Determine the [x, y] coordinate at the center of the cell enclosing the given text.  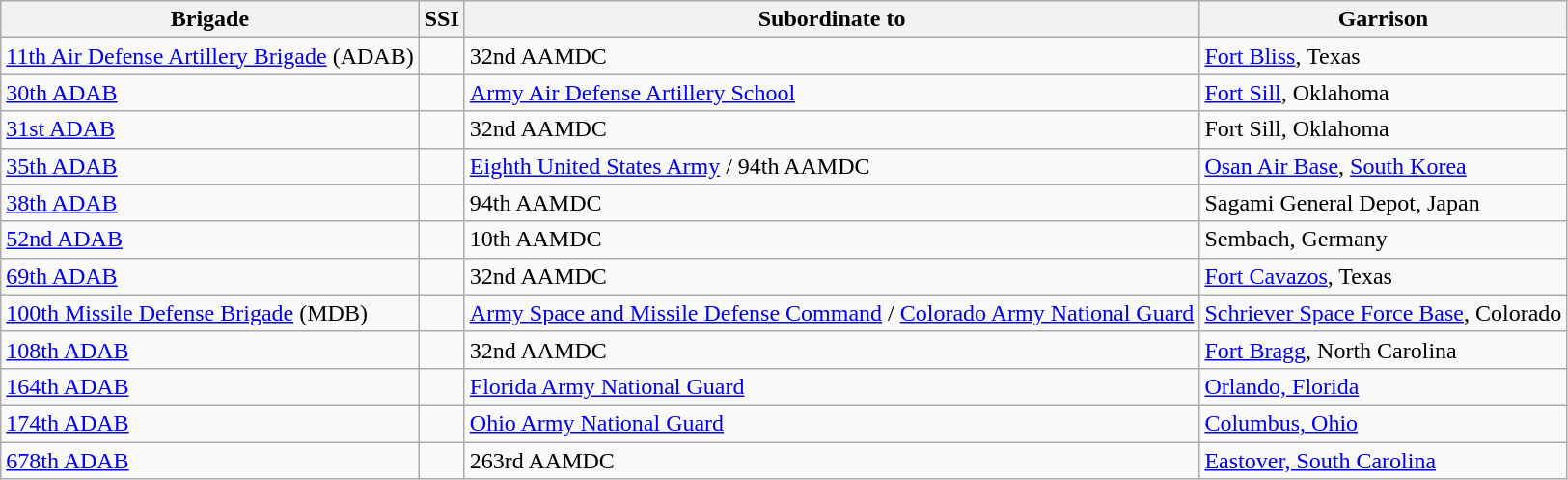
31st ADAB [210, 129]
Osan Air Base, South Korea [1384, 166]
Brigade [210, 19]
164th ADAB [210, 386]
Army Space and Missile Defense Command / Colorado Army National Guard [832, 313]
Ohio Army National Guard [832, 423]
30th ADAB [210, 93]
69th ADAB [210, 276]
Columbus, Ohio [1384, 423]
11th Air Defense Artillery Brigade (ADAB) [210, 56]
Sagami General Depot, Japan [1384, 203]
Fort Bragg, North Carolina [1384, 350]
Fort Bliss, Texas [1384, 56]
678th ADAB [210, 461]
Army Air Defense Artillery School [832, 93]
174th ADAB [210, 423]
Orlando, Florida [1384, 386]
Eighth United States Army / 94th AAMDC [832, 166]
52nd ADAB [210, 240]
Fort Cavazos, Texas [1384, 276]
94th AAMDC [832, 203]
100th Missile Defense Brigade (MDB) [210, 313]
Eastover, South Carolina [1384, 461]
35th ADAB [210, 166]
Garrison [1384, 19]
Sembach, Germany [1384, 240]
263rd AAMDC [832, 461]
38th ADAB [210, 203]
Schriever Space Force Base, Colorado [1384, 313]
10th AAMDC [832, 240]
108th ADAB [210, 350]
Subordinate to [832, 19]
Florida Army National Guard [832, 386]
SSI [442, 19]
